Return the (x, y) coordinate for the center point of the cell that contains the specified text.  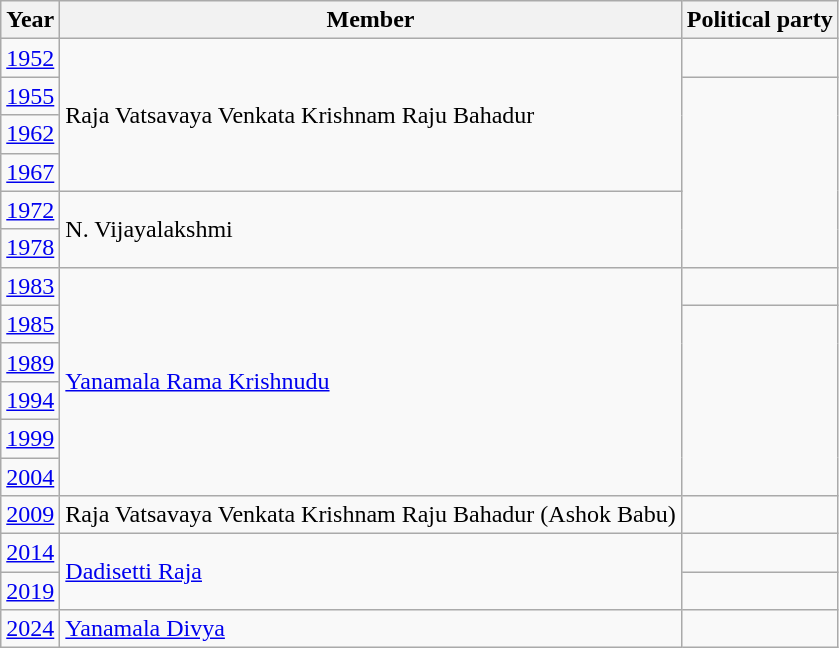
2019 (30, 591)
Year (30, 20)
Yanamala Rama Krishnudu (370, 381)
1955 (30, 96)
2014 (30, 553)
1978 (30, 248)
Political party (760, 20)
1983 (30, 286)
2009 (30, 515)
N. Vijayalakshmi (370, 229)
1962 (30, 134)
1985 (30, 324)
1999 (30, 438)
Raja Vatsavaya Venkata Krishnam Raju Bahadur (Ashok Babu) (370, 515)
1952 (30, 58)
1994 (30, 400)
Dadisetti Raja (370, 572)
Raja Vatsavaya Venkata Krishnam Raju Bahadur (370, 115)
1989 (30, 362)
1967 (30, 172)
Member (370, 20)
Yanamala Divya (370, 629)
1972 (30, 210)
2004 (30, 477)
2024 (30, 629)
